For the text-containing cell, return its midpoint in [x, y] coordinate format. 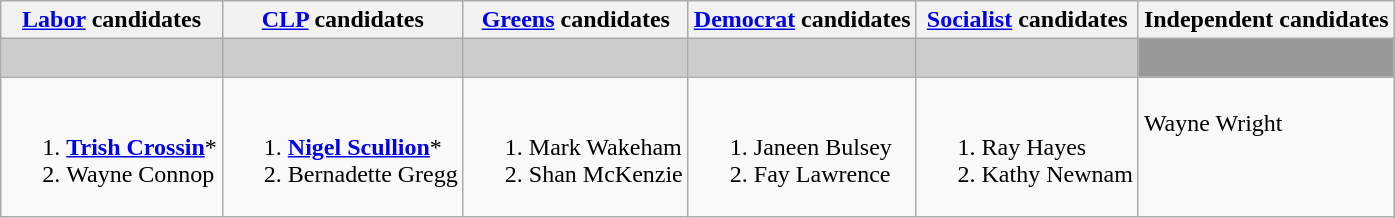
Democrat candidates [802, 20]
CLP candidates [342, 20]
Janeen BulseyFay Lawrence [802, 147]
Trish Crossin*Wayne Connop [112, 147]
Socialist candidates [1027, 20]
Greens candidates [576, 20]
Labor candidates [112, 20]
Nigel Scullion*Bernadette Gregg [342, 147]
Wayne Wright [1266, 147]
Ray HayesKathy Newnam [1027, 147]
Independent candidates [1266, 20]
Mark WakehamShan McKenzie [576, 147]
